Search for the cell housing the specified text and yield its [X, Y] center coordinate. 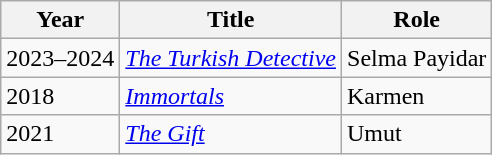
Umut [417, 134]
2023–2024 [60, 58]
Title [231, 20]
2018 [60, 96]
The Gift [231, 134]
Role [417, 20]
The Turkish Detective [231, 58]
Selma Payidar [417, 58]
Year [60, 20]
Karmen [417, 96]
Immortals [231, 96]
2021 [60, 134]
